Provide the (x, y) coordinate of the cell's center where the given text is located.  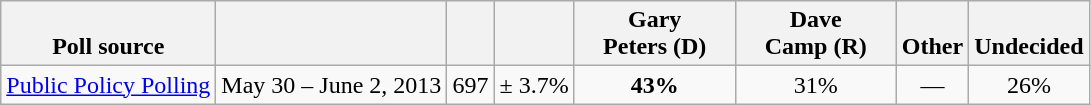
Undecided (1029, 34)
GaryPeters (D) (654, 34)
DaveCamp (R) (816, 34)
697 (470, 85)
31% (816, 85)
— (932, 85)
Poll source (108, 34)
Other (932, 34)
43% (654, 85)
26% (1029, 85)
May 30 – June 2, 2013 (332, 85)
Public Policy Polling (108, 85)
± 3.7% (534, 85)
